Provide the (X, Y) coordinate of the cell's center where the given text is located.  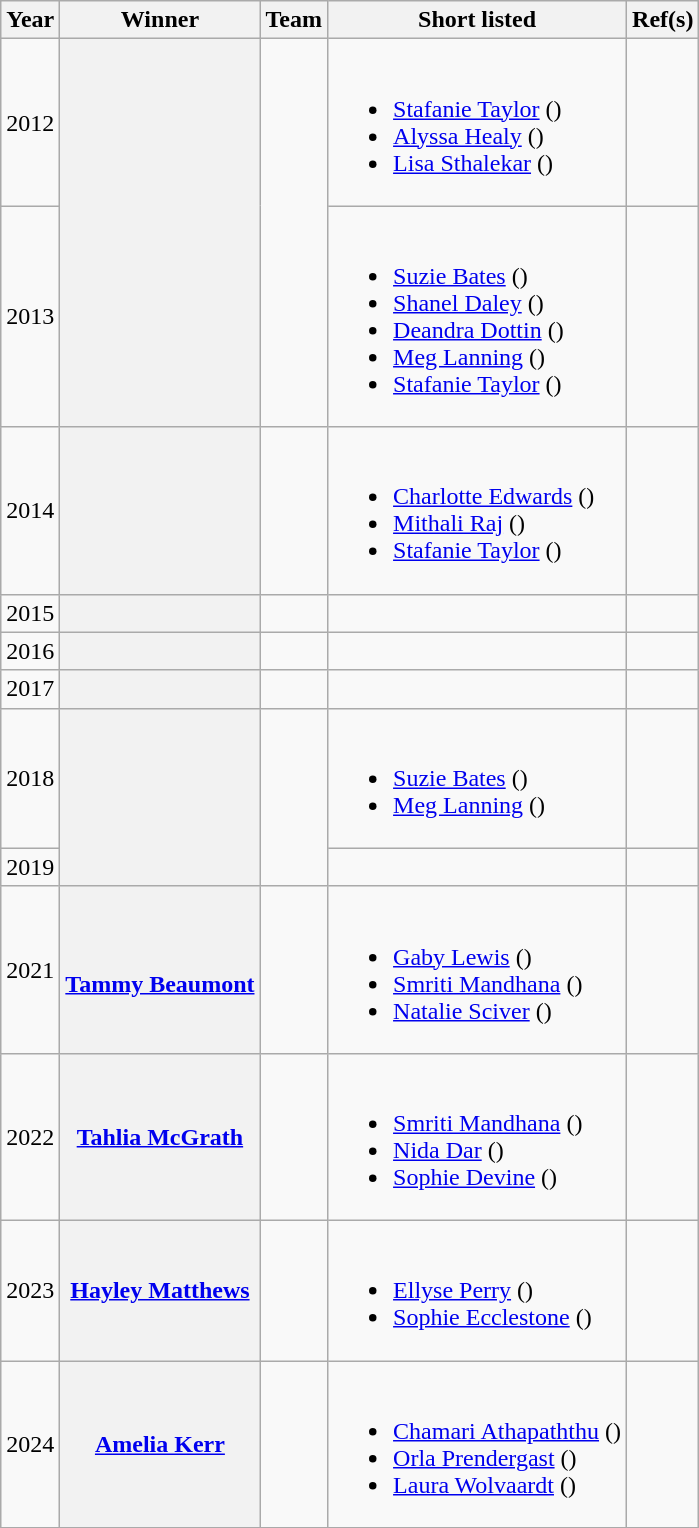
2018 (30, 778)
Suzie Bates ()Shanel Daley ()Deandra Dottin ()Meg Lanning ()Stafanie Taylor () (478, 316)
2014 (30, 510)
Stafanie Taylor ()Alyssa Healy ()Lisa Sthalekar () (478, 122)
2016 (30, 651)
2019 (30, 867)
Ref(s) (663, 20)
Suzie Bates ()Meg Lanning () (478, 778)
2022 (30, 1136)
Smriti Mandhana ()Nida Dar ()Sophie Devine () (478, 1136)
Short listed (478, 20)
Ellyse Perry ()Sophie Ecclestone () (478, 1290)
2015 (30, 613)
Year (30, 20)
Charlotte Edwards ()Mithali Raj ()Stafanie Taylor () (478, 510)
2017 (30, 689)
Chamari Athapaththu ()Orla Prendergast ()Laura Wolvaardt () (478, 1444)
2021 (30, 970)
Winner (160, 20)
Tahlia McGrath (160, 1136)
2023 (30, 1290)
2012 (30, 122)
Gaby Lewis ()Smriti Mandhana ()Natalie Sciver () (478, 970)
2013 (30, 316)
Team (294, 20)
2024 (30, 1444)
Hayley Matthews (160, 1290)
Amelia Kerr (160, 1444)
Tammy Beaumont (160, 970)
